Return [X, Y] of the center of cell containing provided text 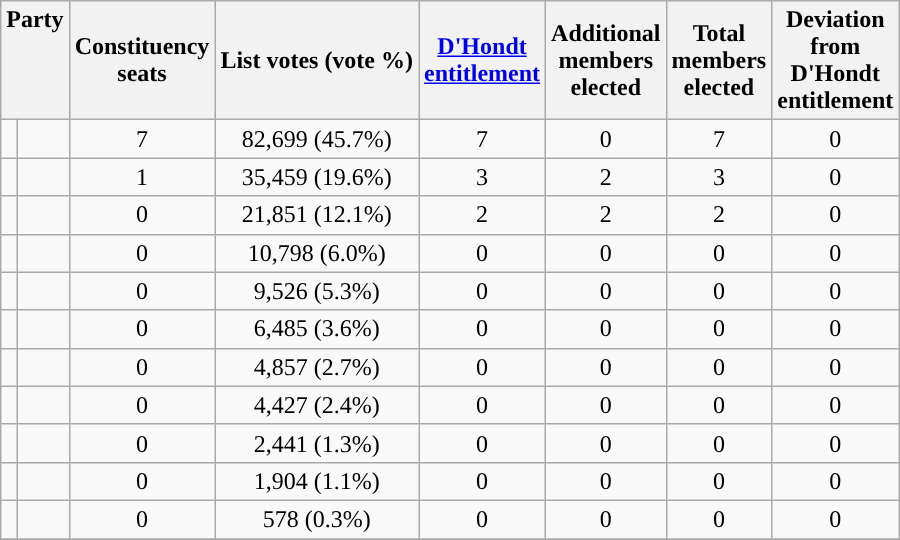
21,851 (12.1%) [317, 215]
10,798 (6.0%) [317, 253]
1 [142, 177]
9,526 (5.3%) [317, 291]
4,857 (2.7%) [317, 367]
2,441 (1.3%) [317, 443]
578 (0.3%) [317, 519]
D'Hondtentitlement [482, 60]
4,427 (2.4%) [317, 405]
82,699 (45.7%) [317, 139]
Totalmemberselected [719, 60]
6,485 (3.6%) [317, 329]
Additionalmemberselected [606, 60]
Party [35, 60]
1,904 (1.1%) [317, 481]
DeviationfromD'Hondtentitlement [836, 60]
List votes (vote %) [317, 60]
Constituencyseats [142, 60]
35,459 (19.6%) [317, 177]
